Find where the given text appears and provide that cell's center as (X, Y) coordinate. 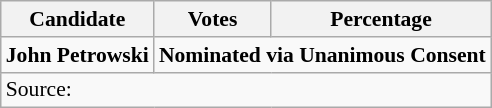
Candidate (78, 19)
Nominated via Unanimous Consent (322, 55)
Source: (246, 90)
Votes (212, 19)
John Petrowski (78, 55)
Percentage (381, 19)
